Pinpoint the cell where the given text exists, returning its [X, Y] midpoint coordinate. 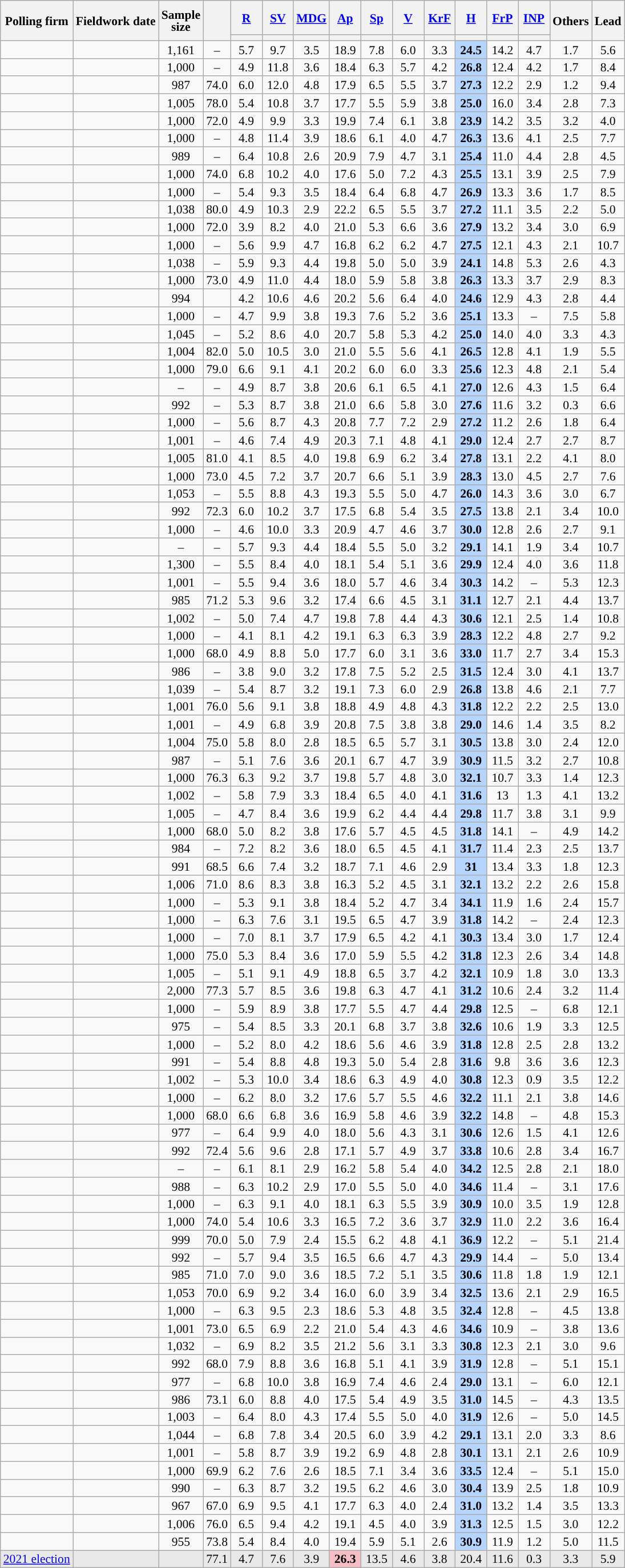
984 [181, 849]
27.3 [471, 86]
31 [471, 866]
1,039 [181, 689]
Ap [345, 18]
21.4 [608, 1239]
14.3 [502, 493]
20.3 [345, 441]
16.4 [608, 1222]
14.4 [502, 1258]
999 [181, 1239]
Others [571, 21]
19.2 [345, 1453]
77.3 [217, 991]
80.0 [217, 209]
Lead [608, 21]
994 [181, 298]
21.2 [345, 1345]
17.8 [345, 671]
975 [181, 1026]
30.4 [471, 1488]
17.1 [345, 1150]
25.4 [471, 156]
34.1 [471, 902]
1.6 [534, 902]
31.7 [471, 849]
12.9 [502, 298]
955 [181, 1542]
Fieldwork date [116, 21]
988 [181, 1186]
H [471, 18]
2,000 [181, 991]
MDG [312, 18]
22.2 [345, 209]
31.1 [471, 600]
34.2 [471, 1169]
72.4 [217, 1150]
Samplesize [181, 21]
73.8 [217, 1542]
67.0 [217, 1506]
76.3 [217, 777]
8.9 [277, 1009]
25.1 [471, 316]
16.7 [608, 1150]
Sp [377, 18]
12.7 [502, 600]
24.5 [471, 49]
31.3 [471, 1523]
Polling firm [37, 21]
81.0 [217, 458]
23.9 [471, 121]
15.8 [608, 884]
2021 election [37, 1559]
FrP [502, 18]
30.1 [471, 1453]
1.3 [534, 795]
990 [181, 1488]
15.7 [608, 902]
V [408, 18]
68.5 [217, 866]
19.4 [345, 1542]
36.9 [471, 1239]
989 [181, 156]
14.0 [502, 333]
24.6 [471, 298]
32.9 [471, 1222]
26.0 [471, 493]
967 [181, 1506]
18.7 [345, 866]
16.2 [345, 1169]
71.2 [217, 600]
SV [277, 18]
1,032 [181, 1345]
9.8 [502, 1061]
27.8 [471, 458]
25.6 [471, 370]
1,045 [181, 333]
32.5 [471, 1293]
32.6 [471, 1026]
31.5 [471, 671]
13 [502, 795]
9.7 [277, 49]
72.3 [217, 511]
15.0 [608, 1470]
2.0 [534, 1434]
R [247, 18]
33.5 [471, 1470]
1,003 [181, 1417]
1,300 [181, 565]
82.0 [217, 351]
10.3 [277, 209]
INP [534, 18]
16.3 [345, 884]
0.9 [534, 1080]
15.5 [345, 1239]
10.5 [277, 351]
78.0 [217, 103]
73.1 [217, 1399]
25.5 [471, 173]
32.4 [471, 1310]
24.1 [471, 262]
11.2 [502, 422]
33.8 [471, 1150]
27.0 [471, 387]
33.0 [471, 654]
1,161 [181, 49]
1,044 [181, 1434]
15.1 [608, 1364]
79.0 [217, 370]
69.9 [217, 1470]
26.9 [471, 192]
KrF [439, 18]
18.9 [345, 49]
26.5 [471, 351]
20.4 [471, 1559]
20.5 [345, 1434]
27.9 [471, 227]
77.1 [217, 1559]
27.6 [471, 405]
13.9 [502, 1488]
20.6 [345, 387]
31.2 [471, 991]
30.0 [471, 530]
30.5 [471, 742]
